Return [x, y] of the center of cell containing provided text 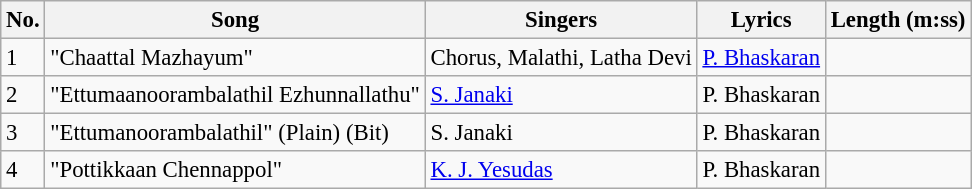
Chorus, Malathi, Latha Devi [561, 58]
"Chaattal Mazhayum" [235, 58]
4 [23, 170]
No. [23, 20]
1 [23, 58]
Lyrics [761, 20]
Song [235, 20]
"Ettumanoorambalathil" (Plain) (Bit) [235, 133]
K. J. Yesudas [561, 170]
2 [23, 95]
3 [23, 133]
Length (m:ss) [898, 20]
"Pottikkaan Chennappol" [235, 170]
"Ettumaanoorambalathil Ezhunnallathu" [235, 95]
Singers [561, 20]
